Capture the cell that displays the provided text and extract its [X, Y] central coordinate. 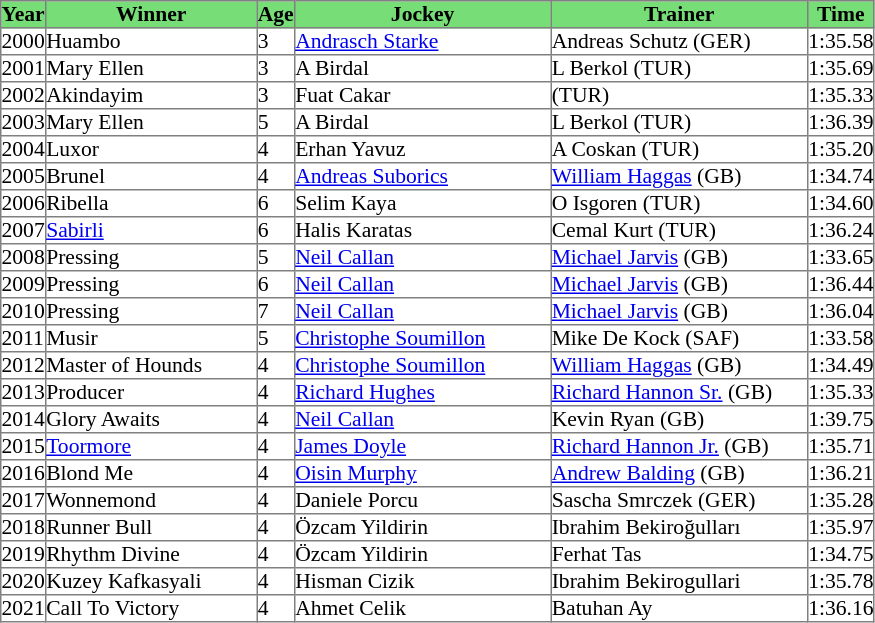
Selim Kaya [422, 204]
2000 [24, 42]
Ferhat Tas [679, 554]
Brunel [151, 176]
2021 [24, 608]
2016 [24, 474]
James Doyle [422, 446]
Sabirli [151, 230]
7 [276, 312]
Sascha Smrczek (GER) [679, 500]
2014 [24, 420]
2012 [24, 366]
O Isgoren (TUR) [679, 204]
Jockey [422, 14]
Daniele Porcu [422, 500]
2015 [24, 446]
Erhan Yavuz [422, 150]
Richard Hannon Jr. (GB) [679, 446]
2013 [24, 392]
2001 [24, 68]
Blond Me [151, 474]
Kevin Ryan (GB) [679, 420]
1:36.24 [840, 230]
2003 [24, 122]
Call To Victory [151, 608]
2008 [24, 258]
Oisin Murphy [422, 474]
Cemal Kurt (TUR) [679, 230]
1:33.58 [840, 338]
1:35.71 [840, 446]
1:35.28 [840, 500]
Richard Hughes [422, 392]
1:34.75 [840, 554]
Trainer [679, 14]
Richard Hannon Sr. (GB) [679, 392]
Ribella [151, 204]
1:36.16 [840, 608]
1:39.75 [840, 420]
1:35.78 [840, 582]
1:36.04 [840, 312]
2018 [24, 528]
Andrew Balding (GB) [679, 474]
Fuat Cakar [422, 96]
(TUR) [679, 96]
1:36.39 [840, 122]
Producer [151, 392]
2020 [24, 582]
Mike De Kock (SAF) [679, 338]
Musir [151, 338]
Age [276, 14]
Andreas Schutz (GER) [679, 42]
1:35.58 [840, 42]
Halis Karatas [422, 230]
2019 [24, 554]
Master of Hounds [151, 366]
Ibrahim Bekiroğulları [679, 528]
1:36.44 [840, 284]
Kuzey Kafkasyali [151, 582]
2017 [24, 500]
2009 [24, 284]
1:33.65 [840, 258]
1:34.49 [840, 366]
Wonnemond [151, 500]
2005 [24, 176]
A Coskan (TUR) [679, 150]
1:35.20 [840, 150]
2011 [24, 338]
Time [840, 14]
1:34.60 [840, 204]
Winner [151, 14]
Runner Bull [151, 528]
1:35.97 [840, 528]
2004 [24, 150]
Batuhan Ay [679, 608]
Huambo [151, 42]
2006 [24, 204]
Rhythm Divine [151, 554]
Andrasch Starke [422, 42]
1:36.21 [840, 474]
Akindayim [151, 96]
Hisman Cizik [422, 582]
2007 [24, 230]
Ibrahim Bekirogullari [679, 582]
Andreas Suborics [422, 176]
Year [24, 14]
Toormore [151, 446]
2002 [24, 96]
1:35.69 [840, 68]
Luxor [151, 150]
2010 [24, 312]
Glory Awaits [151, 420]
1:34.74 [840, 176]
Ahmet Celik [422, 608]
